Search for the cell housing the specified text and yield its (X, Y) center coordinate. 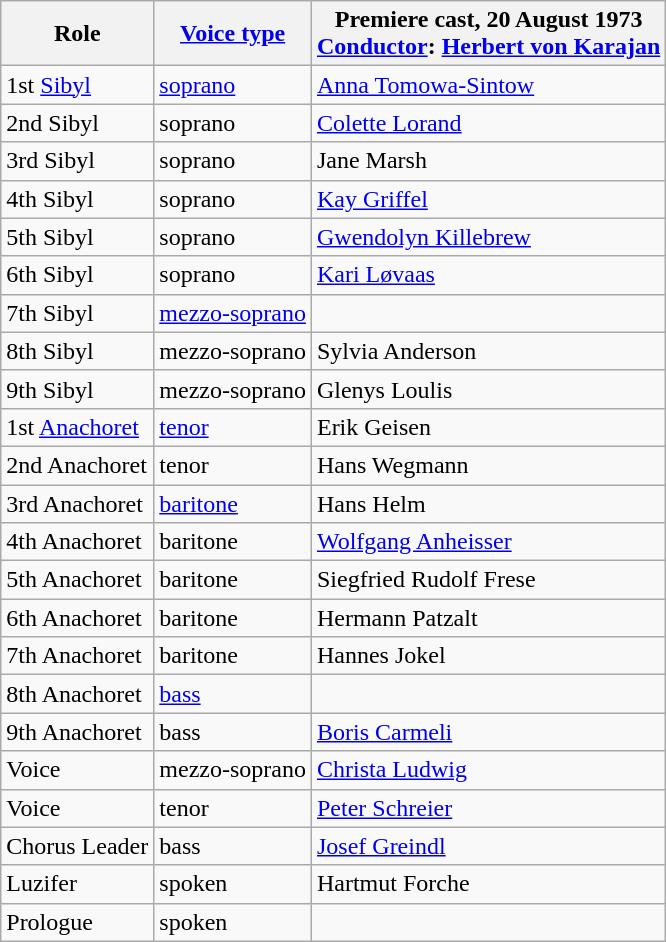
Prologue (78, 922)
2nd Anachoret (78, 465)
Hannes Jokel (488, 656)
Premiere cast, 20 August 1973Conductor: Herbert von Karajan (488, 34)
Hans Helm (488, 503)
Peter Schreier (488, 808)
Role (78, 34)
Colette Lorand (488, 123)
4th Sibyl (78, 199)
Kari Løvaas (488, 275)
Josef Greindl (488, 846)
5th Sibyl (78, 237)
1st Anachoret (78, 427)
Gwendolyn Killebrew (488, 237)
9th Anachoret (78, 732)
5th Anachoret (78, 580)
6th Anachoret (78, 618)
Wolfgang Anheisser (488, 542)
Siegfried Rudolf Frese (488, 580)
Hans Wegmann (488, 465)
8th Anachoret (78, 694)
Boris Carmeli (488, 732)
3rd Sibyl (78, 161)
Glenys Loulis (488, 389)
Christa Ludwig (488, 770)
2nd Sibyl (78, 123)
Kay Griffel (488, 199)
1st Sibyl (78, 85)
7th Anachoret (78, 656)
6th Sibyl (78, 275)
Voice type (233, 34)
Luzifer (78, 884)
9th Sibyl (78, 389)
Chorus Leader (78, 846)
Anna Tomowa-Sintow (488, 85)
Jane Marsh (488, 161)
Erik Geisen (488, 427)
4th Anachoret (78, 542)
Sylvia Anderson (488, 351)
7th Sibyl (78, 313)
8th Sibyl (78, 351)
Hartmut Forche (488, 884)
Hermann Patzalt (488, 618)
3rd Anachoret (78, 503)
